From the cell containing the given text, extract its center point as [x, y] coordinate. 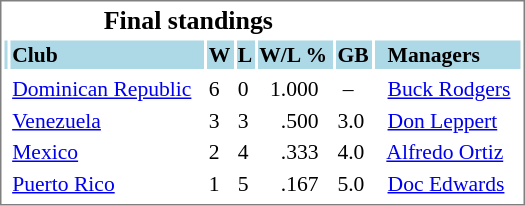
.167 [296, 184]
Club [108, 54]
1 [220, 184]
2 [220, 152]
Managers [448, 54]
– [354, 89]
Don Leppert [448, 120]
W/L % [296, 54]
.333 [296, 152]
Alfredo Ortiz [448, 152]
3.0 [354, 120]
5 [245, 184]
1.000 [296, 89]
0 [245, 89]
W [220, 54]
Final standings [188, 20]
Venezuela [108, 120]
4 [245, 152]
.500 [296, 120]
GB [354, 54]
L [245, 54]
6 [220, 89]
Doc Edwards [448, 184]
Buck Rodgers [448, 89]
4.0 [354, 152]
Mexico [108, 152]
Puerto Rico [108, 184]
5.0 [354, 184]
Dominican Republic [108, 89]
